From the cell containing the given text, extract its center point as [X, Y] coordinate. 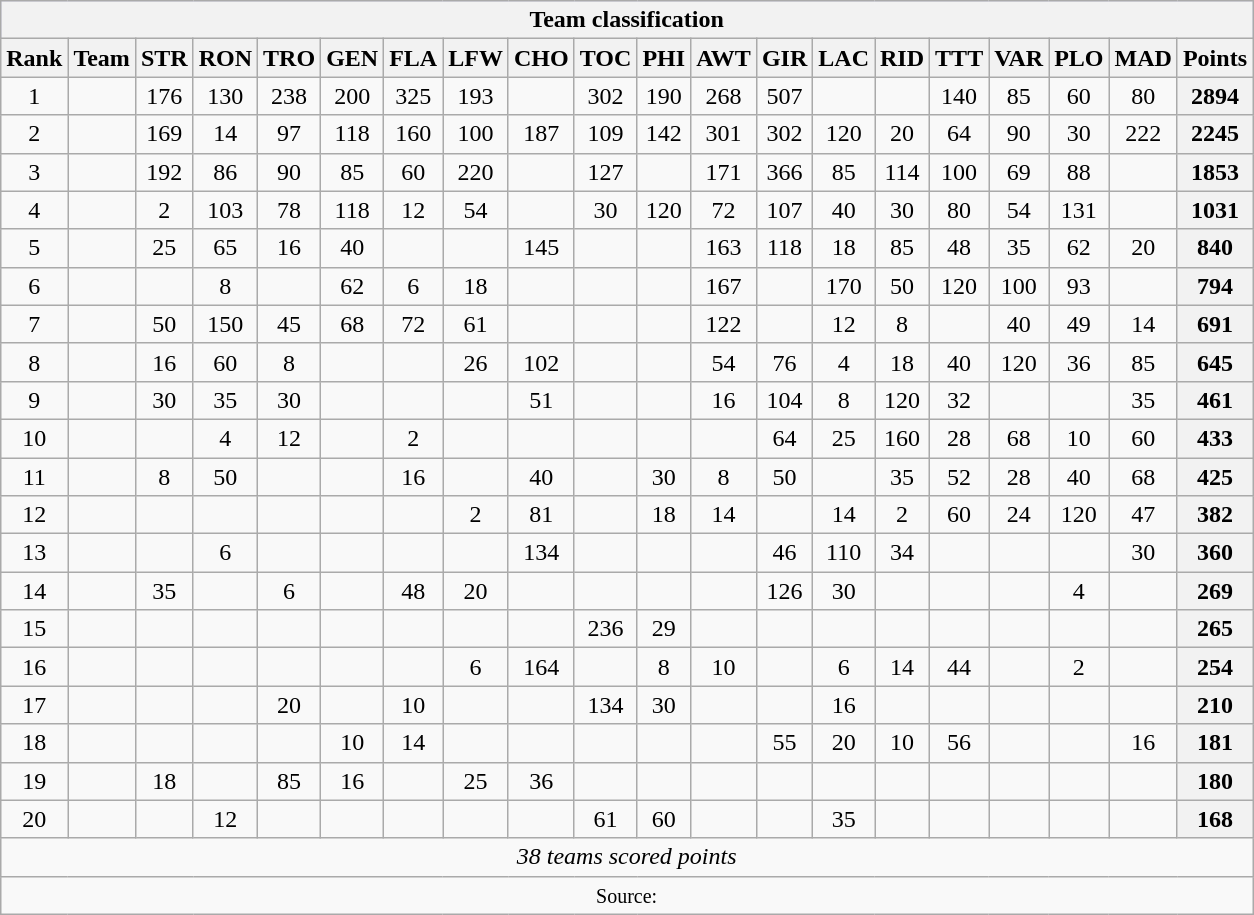
49 [1079, 324]
88 [1079, 172]
STR [164, 58]
44 [960, 667]
RID [902, 58]
GEN [352, 58]
254 [1214, 667]
366 [784, 172]
103 [225, 210]
2894 [1214, 96]
168 [1214, 819]
200 [352, 96]
93 [1079, 286]
167 [724, 286]
Points [1214, 58]
9 [34, 400]
TRO [290, 58]
13 [34, 553]
301 [724, 134]
192 [164, 172]
55 [784, 743]
19 [34, 781]
169 [164, 134]
7 [34, 324]
5 [34, 248]
15 [34, 629]
TOC [606, 58]
360 [1214, 553]
171 [724, 172]
187 [541, 134]
180 [1214, 781]
122 [724, 324]
163 [724, 248]
131 [1079, 210]
45 [290, 324]
110 [844, 553]
269 [1214, 591]
114 [902, 172]
78 [290, 210]
127 [606, 172]
425 [1214, 477]
238 [290, 96]
507 [784, 96]
26 [476, 362]
461 [1214, 400]
FLA [414, 58]
MAD [1143, 58]
Rank [34, 58]
47 [1143, 515]
145 [541, 248]
LFW [476, 58]
193 [476, 96]
325 [414, 96]
34 [902, 553]
840 [1214, 248]
222 [1143, 134]
236 [606, 629]
51 [541, 400]
107 [784, 210]
69 [1019, 172]
104 [784, 400]
691 [1214, 324]
220 [476, 172]
38 teams scored points [627, 857]
CHO [541, 58]
86 [225, 172]
109 [606, 134]
150 [225, 324]
210 [1214, 705]
140 [960, 96]
Team [102, 58]
AWT [724, 58]
265 [1214, 629]
268 [724, 96]
794 [1214, 286]
RON [225, 58]
LAC [844, 58]
190 [664, 96]
176 [164, 96]
102 [541, 362]
VAR [1019, 58]
46 [784, 553]
126 [784, 591]
142 [664, 134]
181 [1214, 743]
1031 [1214, 210]
382 [1214, 515]
1 [34, 96]
433 [1214, 438]
GIR [784, 58]
Source: [627, 895]
81 [541, 515]
65 [225, 248]
56 [960, 743]
130 [225, 96]
645 [1214, 362]
29 [664, 629]
24 [1019, 515]
11 [34, 477]
97 [290, 134]
76 [784, 362]
52 [960, 477]
170 [844, 286]
PHI [664, 58]
32 [960, 400]
17 [34, 705]
PLO [1079, 58]
2245 [1214, 134]
TTT [960, 58]
Team classification [627, 20]
1853 [1214, 172]
164 [541, 667]
3 [34, 172]
